Capture the cell that displays the provided text and extract its [x, y] central coordinate. 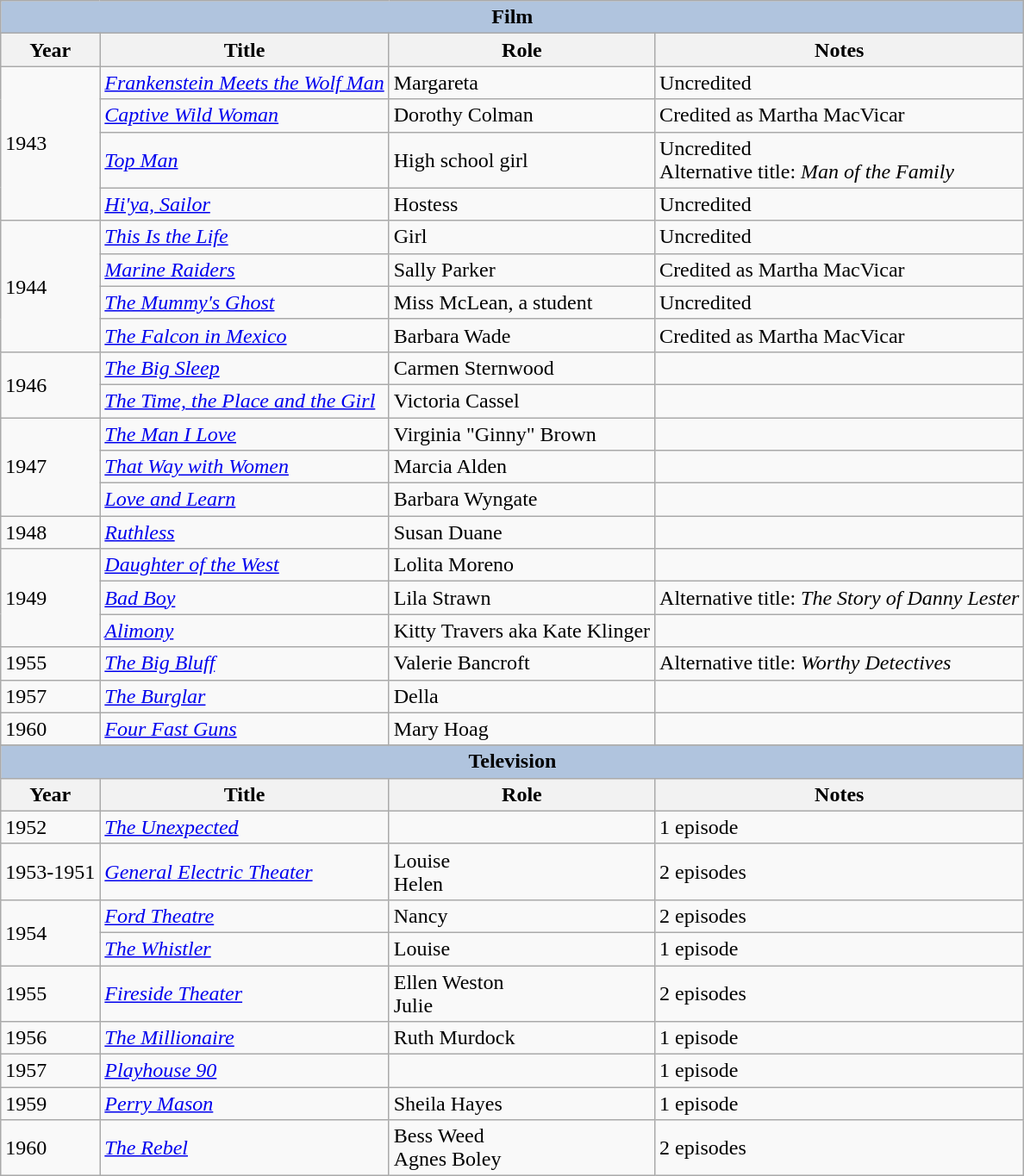
The Whistler [245, 949]
Margareta [521, 83]
1948 [50, 532]
1952 [50, 827]
Alternative title: The Story of Danny Lester [840, 598]
1947 [50, 466]
Hi'ya, Sailor [245, 204]
Alternative title: Worthy Detectives [840, 663]
That Way with Women [245, 467]
Captive Wild Woman [245, 115]
The Time, the Place and the Girl [245, 401]
1946 [50, 384]
Della [521, 696]
Bess WeedAgnes Boley [521, 1148]
The Big Bluff [245, 663]
1959 [50, 1104]
Miss McLean, a student [521, 302]
Marcia Alden [521, 467]
Love and Learn [245, 500]
Ruth Murdock [521, 1038]
Alimony [245, 631]
1949 [50, 598]
Hostess [521, 204]
Ford Theatre [245, 916]
The Unexpected [245, 827]
Louise [521, 949]
Bad Boy [245, 598]
1954 [50, 932]
1956 [50, 1038]
This Is the Life [245, 237]
Playhouse 90 [245, 1071]
Marine Raiders [245, 270]
Lila Strawn [521, 598]
Television [512, 762]
Barbara Wyngate [521, 500]
LouiseHelen [521, 872]
Perry Mason [245, 1104]
The Big Sleep [245, 368]
The Millionaire [245, 1038]
Fireside Theater [245, 992]
The Burglar [245, 696]
The Mummy's Ghost [245, 302]
Virginia "Ginny" Brown [521, 433]
Mary Hoag [521, 729]
Ellen WestonJulie [521, 992]
Ruthless [245, 532]
Sally Parker [521, 270]
Valerie Bancroft [521, 663]
Carmen Sternwood [521, 368]
Frankenstein Meets the Wolf Man [245, 83]
Victoria Cassel [521, 401]
Susan Duane [521, 532]
The Man I Love [245, 433]
Dorothy Colman [521, 115]
1943 [50, 143]
Top Man [245, 160]
General Electric Theater [245, 872]
UncreditedAlternative title: Man of the Family [840, 160]
The Falcon in Mexico [245, 335]
Four Fast Guns [245, 729]
Sheila Hayes [521, 1104]
High school girl [521, 160]
Film [512, 17]
Girl [521, 237]
Kitty Travers aka Kate Klinger [521, 631]
1944 [50, 286]
Nancy [521, 916]
Barbara Wade [521, 335]
The Rebel [245, 1148]
1953-1951 [50, 872]
Lolita Moreno [521, 565]
Daughter of the West [245, 565]
